Find where the given text appears and provide that cell's center as [X, Y] coordinate. 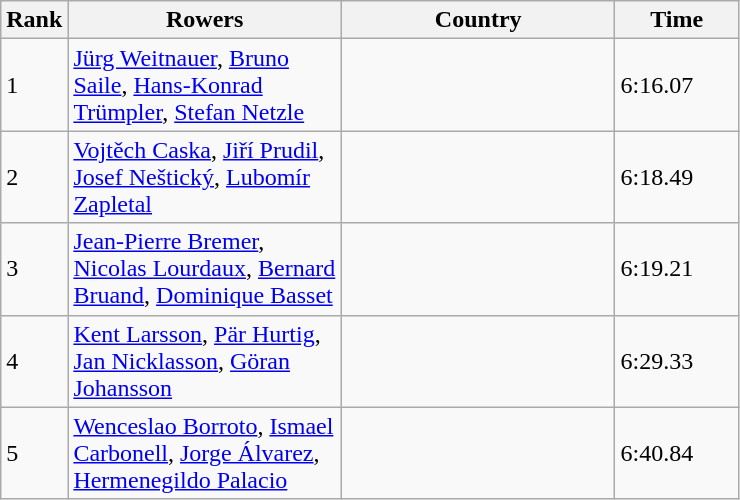
3 [34, 269]
Wenceslao Borroto, Ismael Carbonell, Jorge Álvarez, Hermenegildo Palacio [205, 453]
4 [34, 361]
6:16.07 [677, 85]
6:18.49 [677, 177]
Vojtěch Caska, Jiří Prudil, Josef Neštický, Lubomír Zapletal [205, 177]
1 [34, 85]
Rowers [205, 20]
Kent Larsson, Pär Hurtig, Jan Nicklasson, Göran Johansson [205, 361]
2 [34, 177]
Rank [34, 20]
Jürg Weitnauer, Bruno Saile, Hans-Konrad Trümpler, Stefan Netzle [205, 85]
6:19.21 [677, 269]
6:40.84 [677, 453]
Time [677, 20]
6:29.33 [677, 361]
Jean-Pierre Bremer, Nicolas Lourdaux, Bernard Bruand, Dominique Basset [205, 269]
Country [478, 20]
5 [34, 453]
